Output the (X, Y) coordinate of the center of the cell containing the given text.  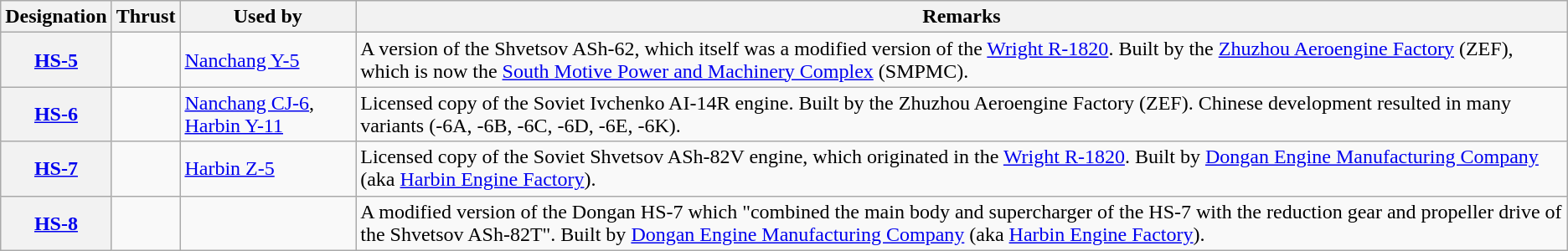
Thrust (146, 17)
HS-7 (56, 169)
Nanchang Y-5 (268, 60)
HS-6 (56, 114)
Harbin Z-5 (268, 169)
HS-8 (56, 223)
HS-5 (56, 60)
Remarks (962, 17)
Used by (268, 17)
Designation (56, 17)
Nanchang CJ-6, Harbin Y-11 (268, 114)
